Scan for the cell matching the given text and deliver its (x, y) coordinate at center. 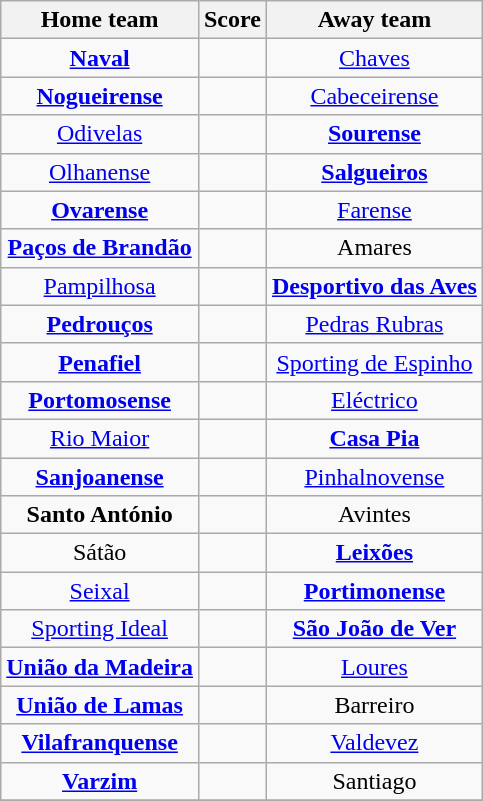
Casa Pia (374, 438)
Leixões (374, 553)
Pedrouços (100, 324)
Nogueirense (100, 96)
União da Madeira (100, 667)
Rio Maior (100, 438)
Olhanense (100, 172)
Away team (374, 20)
Home team (100, 20)
Naval (100, 58)
Portomosense (100, 400)
Salgueiros (374, 172)
Pampilhosa (100, 286)
Santiago (374, 781)
Odivelas (100, 134)
Sporting Ideal (100, 629)
Sanjoanense (100, 477)
Vilafranquense (100, 743)
Barreiro (374, 705)
Penafiel (100, 362)
Desportivo das Aves (374, 286)
Cabeceirense (374, 96)
União de Lamas (100, 705)
Score (232, 20)
Farense (374, 210)
Pedras Rubras (374, 324)
Avintes (374, 515)
Portimonense (374, 591)
Amares (374, 248)
Valdevez (374, 743)
Seixal (100, 591)
Chaves (374, 58)
Eléctrico (374, 400)
Ovarense (100, 210)
Sátão (100, 553)
Paços de Brandão (100, 248)
Santo António (100, 515)
Pinhalnovense (374, 477)
Sourense (374, 134)
Varzim (100, 781)
Sporting de Espinho (374, 362)
São João de Ver (374, 629)
Loures (374, 667)
